Pinpoint the cell where the given text exists, returning its [x, y] midpoint coordinate. 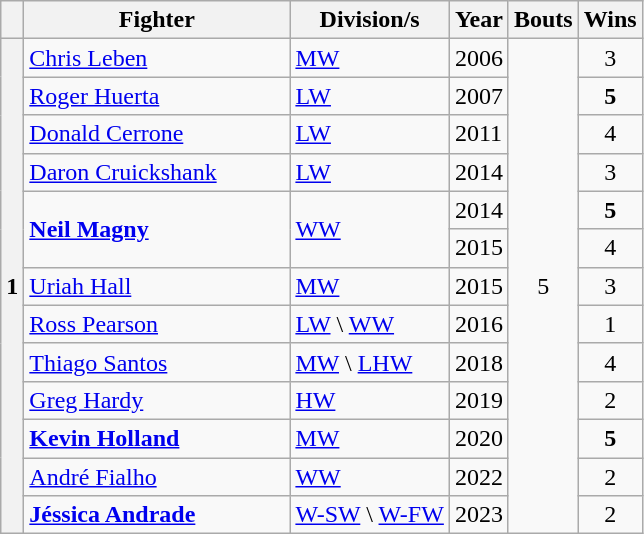
André Fialho [157, 477]
Bouts [543, 20]
2023 [478, 515]
Greg Hardy [157, 400]
Thiago Santos [157, 362]
2011 [478, 134]
Donald Cerrone [157, 134]
HW [370, 400]
Chris Leben [157, 58]
Daron Cruickshank [157, 172]
2019 [478, 400]
2006 [478, 58]
LW \ WW [370, 324]
Fighter [157, 20]
Roger Huerta [157, 96]
2022 [478, 477]
2016 [478, 324]
Neil Magny [157, 229]
Uriah Hall [157, 286]
Year [478, 20]
Jéssica Andrade [157, 515]
W-SW \ W-FW [370, 515]
Division/s [370, 20]
MW \ LHW [370, 362]
2018 [478, 362]
2007 [478, 96]
2020 [478, 438]
Kevin Holland [157, 438]
Ross Pearson [157, 324]
Wins [610, 20]
